Extract the (X, Y) coordinate from the center of the cell holding the provided text.  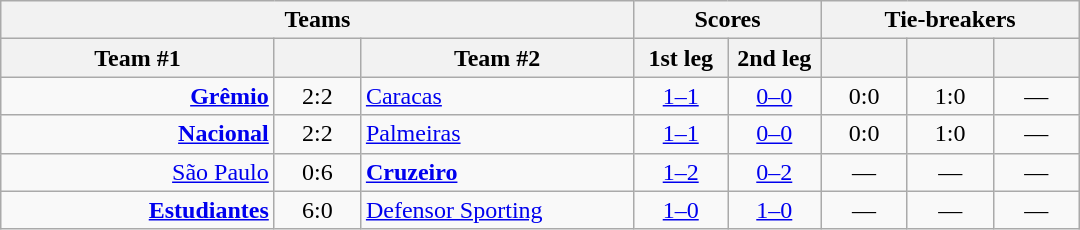
1st leg (681, 58)
Scores (728, 20)
Defensor Sporting (497, 210)
Tie-breakers (950, 20)
0:6 (317, 172)
Team #1 (138, 58)
Estudiantes (138, 210)
Caracas (497, 96)
6:0 (317, 210)
2nd leg (775, 58)
Cruzeiro (497, 172)
Palmeiras (497, 134)
Team #2 (497, 58)
1–2 (681, 172)
0–2 (775, 172)
São Paulo (138, 172)
Grêmio (138, 96)
Nacional (138, 134)
Teams (318, 20)
